Locate the cell with the specified text and output its (X, Y) center coordinate. 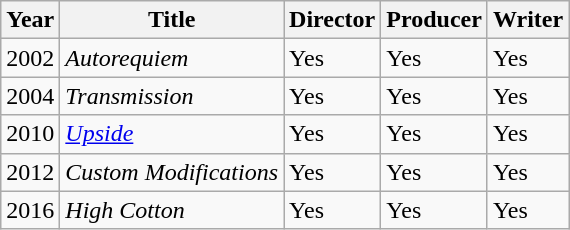
High Cotton (172, 210)
2016 (30, 210)
Producer (434, 20)
2004 (30, 96)
Year (30, 20)
Custom Modifications (172, 172)
2010 (30, 134)
Autorequiem (172, 58)
2012 (30, 172)
Upside (172, 134)
Director (332, 20)
Transmission (172, 96)
Writer (528, 20)
Title (172, 20)
2002 (30, 58)
